Return (X, Y) of the center of cell containing provided text 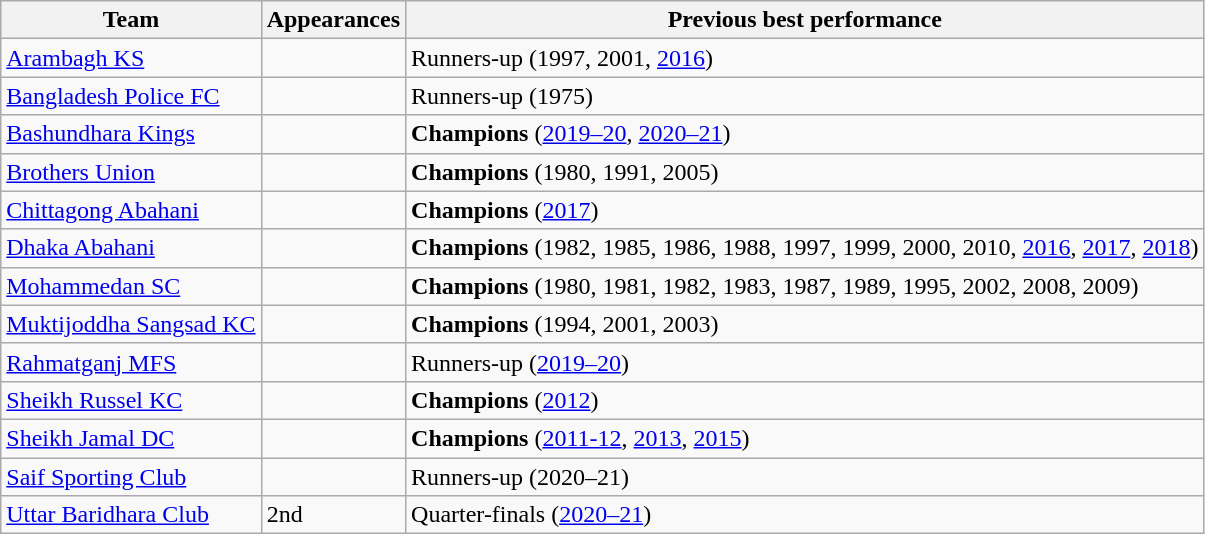
Rahmatganj MFS (131, 362)
Champions (1980, 1981, 1982, 1983, 1987, 1989, 1995, 2002, 2008, 2009) (805, 286)
Quarter-finals (2020–21) (805, 515)
Arambagh KS (131, 58)
Sheikh Russel KC (131, 400)
Brothers Union (131, 172)
Runners-up (1975) (805, 96)
Previous best performance (805, 20)
Champions (2019–20, 2020–21) (805, 134)
Champions (2017) (805, 210)
Muktijoddha Sangsad KC (131, 324)
Champions (1980, 1991, 2005) (805, 172)
Bashundhara Kings (131, 134)
Champions (2012) (805, 400)
Mohammedan SC (131, 286)
Runners-up (2020–21) (805, 477)
Dhaka Abahani (131, 248)
Runners-up (2019–20) (805, 362)
Chittagong Abahani (131, 210)
Appearances (333, 20)
Champions (2011-12, 2013, 2015) (805, 438)
Team (131, 20)
Runners-up (1997, 2001, 2016) (805, 58)
Champions (1982, 1985, 1986, 1988, 1997, 1999, 2000, 2010, 2016, 2017, 2018) (805, 248)
Saif Sporting Club (131, 477)
Champions (1994, 2001, 2003) (805, 324)
2nd (333, 515)
Sheikh Jamal DC (131, 438)
Bangladesh Police FC (131, 96)
Uttar Baridhara Club (131, 515)
